Scan for the cell matching the given text and deliver its (X, Y) coordinate at center. 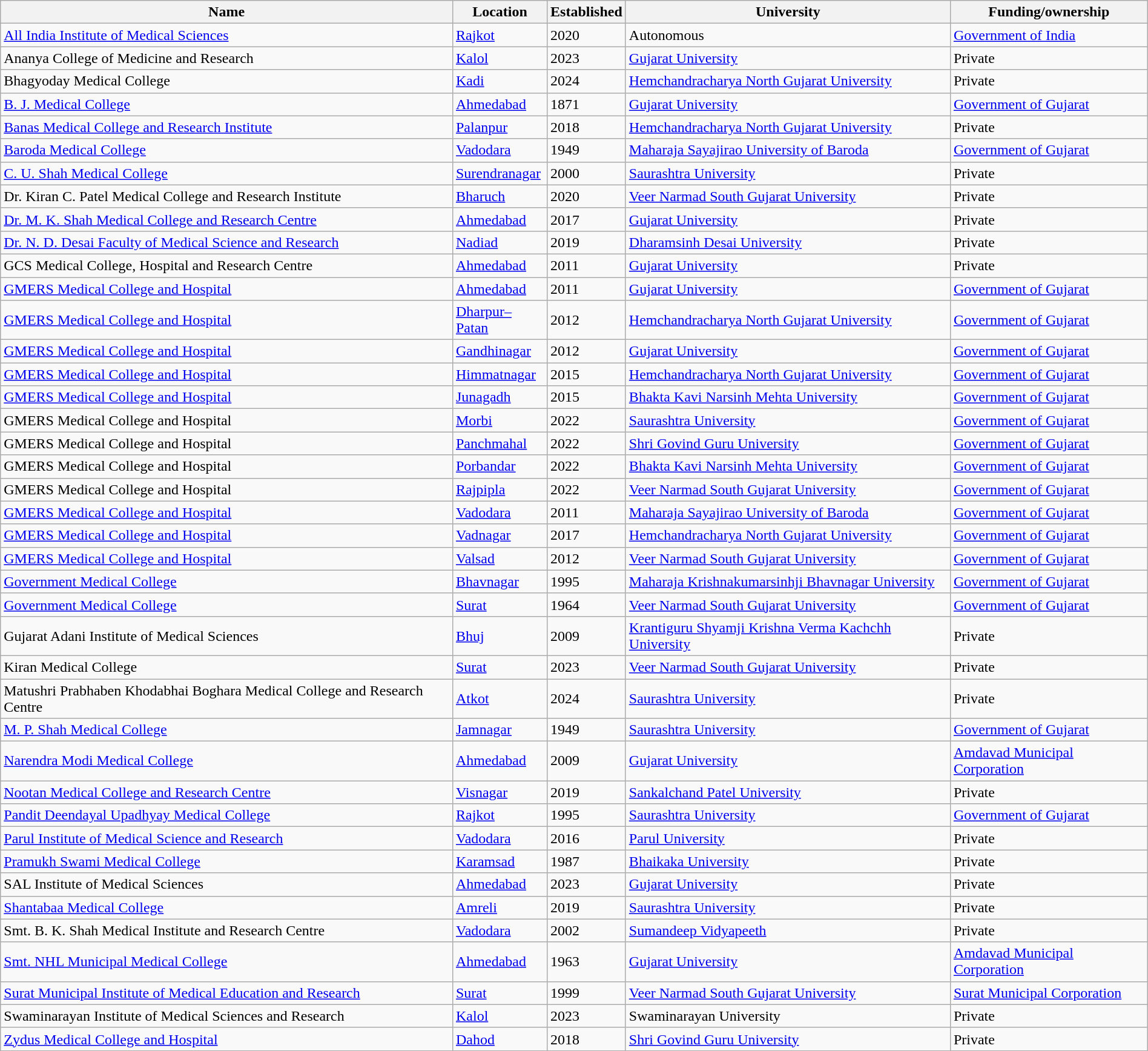
Surat Municipal Corporation (1049, 993)
Location (500, 12)
Baroda Medical College (226, 150)
Matushri Prabhaben Khodabhai Boghara Medical College and Research Centre (226, 698)
Parul Institute of Medical Science and Research (226, 838)
Swaminarayan University (788, 1016)
Dharamsinh Desai University (788, 242)
Jamnagar (500, 730)
Dharpur–Patan (500, 320)
Gujarat Adani Institute of Medical Sciences (226, 636)
Atkot (500, 698)
1999 (587, 993)
Rajpipla (500, 489)
Zydus Medical College and Hospital (226, 1039)
Funding/ownership (1049, 12)
Smt. B. K. Shah Medical Institute and Research Centre (226, 930)
Dr. Kiran C. Patel Medical College and Research Institute (226, 196)
Government of India (1049, 35)
Amreli (500, 907)
2016 (587, 838)
University (788, 12)
1871 (587, 104)
Shantabaa Medical College (226, 907)
Ananya College of Medicine and Research (226, 58)
All India Institute of Medical Sciences (226, 35)
Visnagar (500, 792)
1964 (587, 605)
Bhagyoday Medical College (226, 81)
B. J. Medical College (226, 104)
2000 (587, 173)
Surat Municipal Institute of Medical Education and Research (226, 993)
Name (226, 12)
Bhuj (500, 636)
M. P. Shah Medical College (226, 730)
Surendranagar (500, 173)
GCS Medical College, Hospital and Research Centre (226, 265)
Pramukh Swami Medical College (226, 861)
Himmatnagar (500, 374)
Karamsad (500, 861)
1987 (587, 861)
2002 (587, 930)
Autonomous (788, 35)
Bharuch (500, 196)
Gandhinagar (500, 351)
Nootan Medical College and Research Centre (226, 792)
C. U. Shah Medical College (226, 173)
SAL Institute of Medical Sciences (226, 884)
Morbi (500, 420)
Dr. M. K. Shah Medical College and Research Centre (226, 219)
Kadi (500, 81)
Porbandar (500, 466)
Sumandeep Vidyapeeth (788, 930)
Bhaikaka University (788, 861)
Kiran Medical College (226, 667)
Banas Medical College and Research Institute (226, 127)
Swaminarayan Institute of Medical Sciences and Research (226, 1016)
Nadiad (500, 242)
Maharaja Krishnakumarsinhji Bhavnagar University (788, 582)
Sankalchand Patel University (788, 792)
Parul University (788, 838)
1963 (587, 962)
Krantiguru Shyamji Krishna Verma Kachchh University (788, 636)
Vadnagar (500, 535)
Smt. NHL Municipal Medical College (226, 962)
Valsad (500, 559)
Palanpur (500, 127)
Junagadh (500, 397)
Bhavnagar (500, 582)
Dr. N. D. Desai Faculty of Medical Science and Research (226, 242)
Narendra Modi Medical College (226, 761)
Established (587, 12)
Pandit Deendayal Upadhyay Medical College (226, 815)
Panchmahal (500, 443)
Dahod (500, 1039)
